Find where the given text appears and provide that cell's center as (X, Y) coordinate. 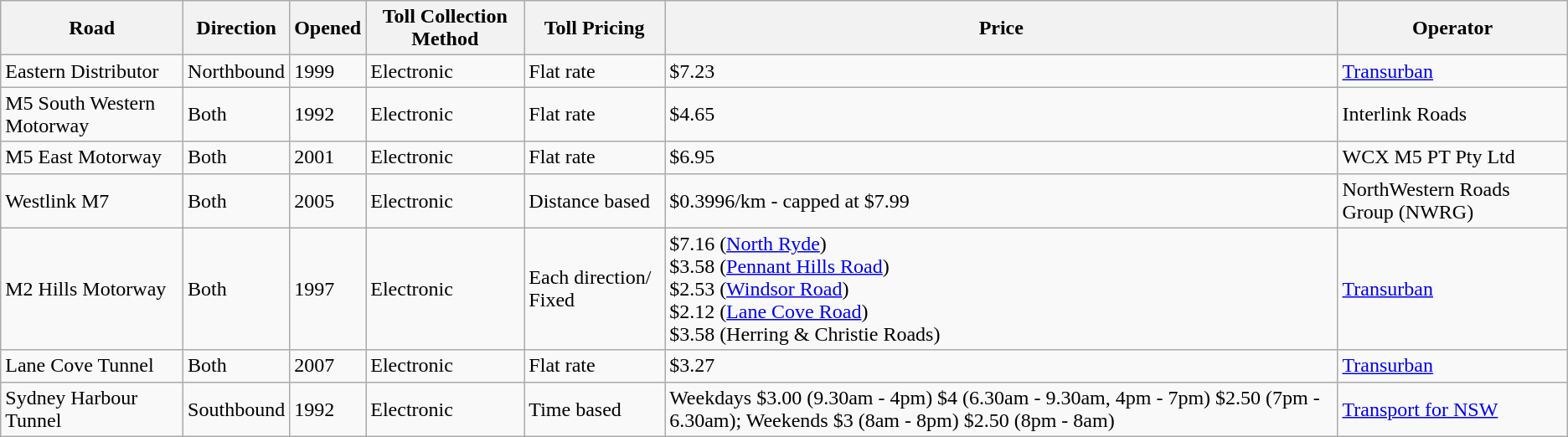
$0.3996/km - capped at $7.99 (1002, 201)
$7.23 (1002, 71)
Transport for NSW (1452, 409)
Interlink Roads (1452, 114)
1999 (328, 71)
WCX M5 PT Pty Ltd (1452, 157)
Westlink M7 (92, 201)
Eastern Distributor (92, 71)
NorthWestern Roads Group (NWRG) (1452, 201)
Weekdays $3.00 (9.30am - 4pm) $4 (6.30am - 9.30am, 4pm - 7pm) $2.50 (7pm - 6.30am); Weekends $3 (8am - 8pm) $2.50 (8pm - 8am) (1002, 409)
M2 Hills Motorway (92, 289)
$3.27 (1002, 366)
2007 (328, 366)
M5 East Motorway (92, 157)
Toll Collection Method (446, 28)
Operator (1452, 28)
Northbound (236, 71)
$7.16 (North Ryde)$3.58 (Pennant Hills Road)$2.53 (Windsor Road)$2.12 (Lane Cove Road)$3.58 (Herring & Christie Roads) (1002, 289)
Toll Pricing (595, 28)
Southbound (236, 409)
Road (92, 28)
Distance based (595, 201)
Each direction/ Fixed (595, 289)
M5 South Western Motorway (92, 114)
2005 (328, 201)
Price (1002, 28)
Sydney Harbour Tunnel (92, 409)
Direction (236, 28)
2001 (328, 157)
$4.65 (1002, 114)
1997 (328, 289)
Opened (328, 28)
Time based (595, 409)
$6.95 (1002, 157)
Lane Cove Tunnel (92, 366)
